Find where the given text appears and provide that cell's center as [x, y] coordinate. 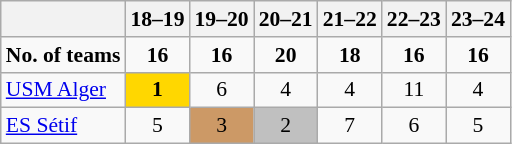
USM Alger [64, 90]
3 [221, 126]
18 [350, 55]
20–21 [286, 19]
ES Sétif [64, 126]
7 [350, 126]
20 [286, 55]
19–20 [221, 19]
22–23 [414, 19]
18–19 [157, 19]
23–24 [478, 19]
No. of teams [64, 55]
21–22 [350, 19]
11 [414, 90]
2 [286, 126]
1 [157, 90]
